Output the (x, y) coordinate of the center of the cell containing the given text.  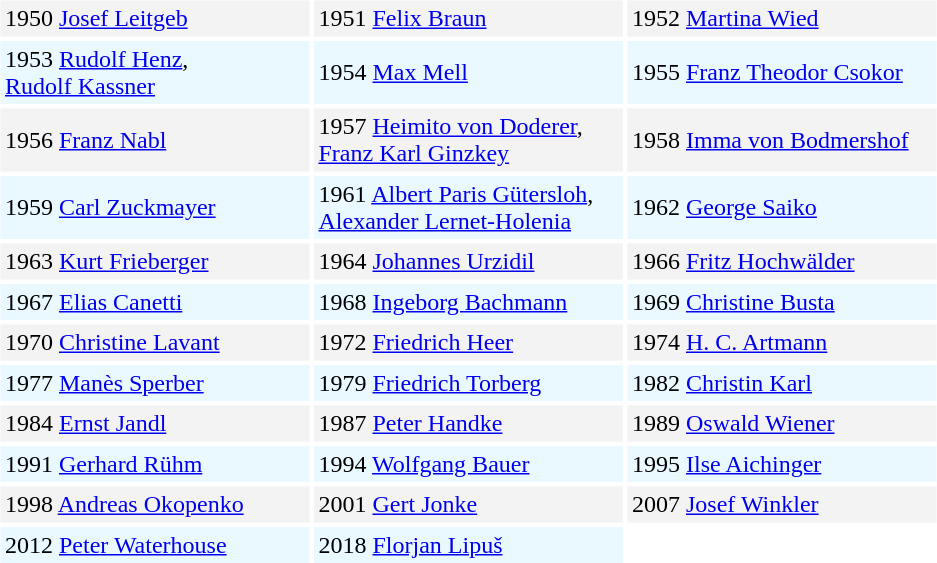
1982 Christin Karl (782, 383)
1963 Kurt Frieberger (154, 262)
1967 Elias Canetti (154, 302)
1970 Christine Lavant (154, 342)
1989 Oswald Wiener (782, 424)
1972 Friedrich Heer (468, 342)
1951 Felix Braun (468, 18)
1977 Manès Sperber (154, 383)
1969 Christine Busta (782, 302)
1957 Heimito von Doderer,Franz Karl Ginzkey (468, 140)
1955 Franz Theodor Csokor (782, 72)
1966 Fritz Hochwälder (782, 262)
2018 Florjan Lipuš (468, 545)
1953 Rudolf Henz,Rudolf Kassner (154, 72)
1954 Max Mell (468, 72)
2001 Gert Jonke (468, 504)
1991 Gerhard Rühm (154, 464)
1995 Ilse Aichinger (782, 464)
1961 Albert Paris Gütersloh,Alexander Lernet-Holenia (468, 208)
2007 Josef Winkler (782, 504)
2012 Peter Waterhouse (154, 545)
1964 Johannes Urzidil (468, 262)
1979 Friedrich Torberg (468, 383)
1958 Imma von Bodmershof (782, 140)
1962 George Saiko (782, 208)
1959 Carl Zuckmayer (154, 208)
1987 Peter Handke (468, 424)
1998 Andreas Okopenko (154, 504)
1994 Wolfgang Bauer (468, 464)
1968 Ingeborg Bachmann (468, 302)
1974 H. C. Artmann (782, 342)
1952 Martina Wied (782, 18)
1956 Franz Nabl (154, 140)
1984 Ernst Jandl (154, 424)
1950 Josef Leitgeb (154, 18)
